Identify which cell holds the provided text, then report its (X, Y) central coordinate. 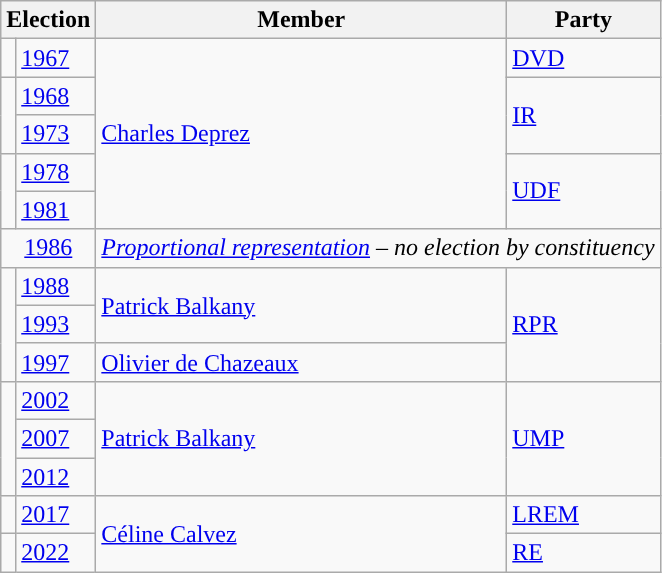
UDF (584, 191)
2002 (56, 400)
1997 (56, 362)
UMP (584, 438)
2007 (56, 438)
Election (48, 20)
1986 (48, 248)
LREM (584, 515)
Olivier de Chazeaux (302, 362)
2017 (56, 515)
1988 (56, 286)
1978 (56, 172)
Party (584, 20)
Céline Calvez (302, 534)
Charles Deprez (302, 134)
2012 (56, 477)
RPR (584, 324)
Proportional representation – no election by constituency (378, 248)
Member (302, 20)
1973 (56, 134)
1968 (56, 96)
1967 (56, 58)
1993 (56, 324)
2022 (56, 553)
IR (584, 115)
1981 (56, 210)
RE (584, 553)
DVD (584, 58)
